Capture the cell that displays the provided text and extract its (x, y) central coordinate. 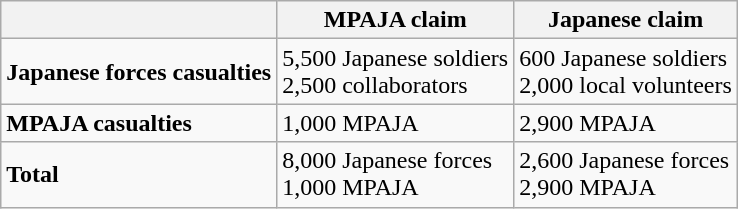
8,000 Japanese forces1,000 MPAJA (396, 174)
2,600 Japanese forces2,900 MPAJA (626, 174)
Japanese forces casualties (139, 72)
Japanese claim (626, 20)
Total (139, 174)
1,000 MPAJA (396, 123)
2,900 MPAJA (626, 123)
600 Japanese soldiers2,000 local volunteers (626, 72)
MPAJA claim (396, 20)
MPAJA casualties (139, 123)
5,500 Japanese soldiers2,500 collaborators (396, 72)
